Detect which cell encompasses the target text, then output its [x, y] center coordinate. 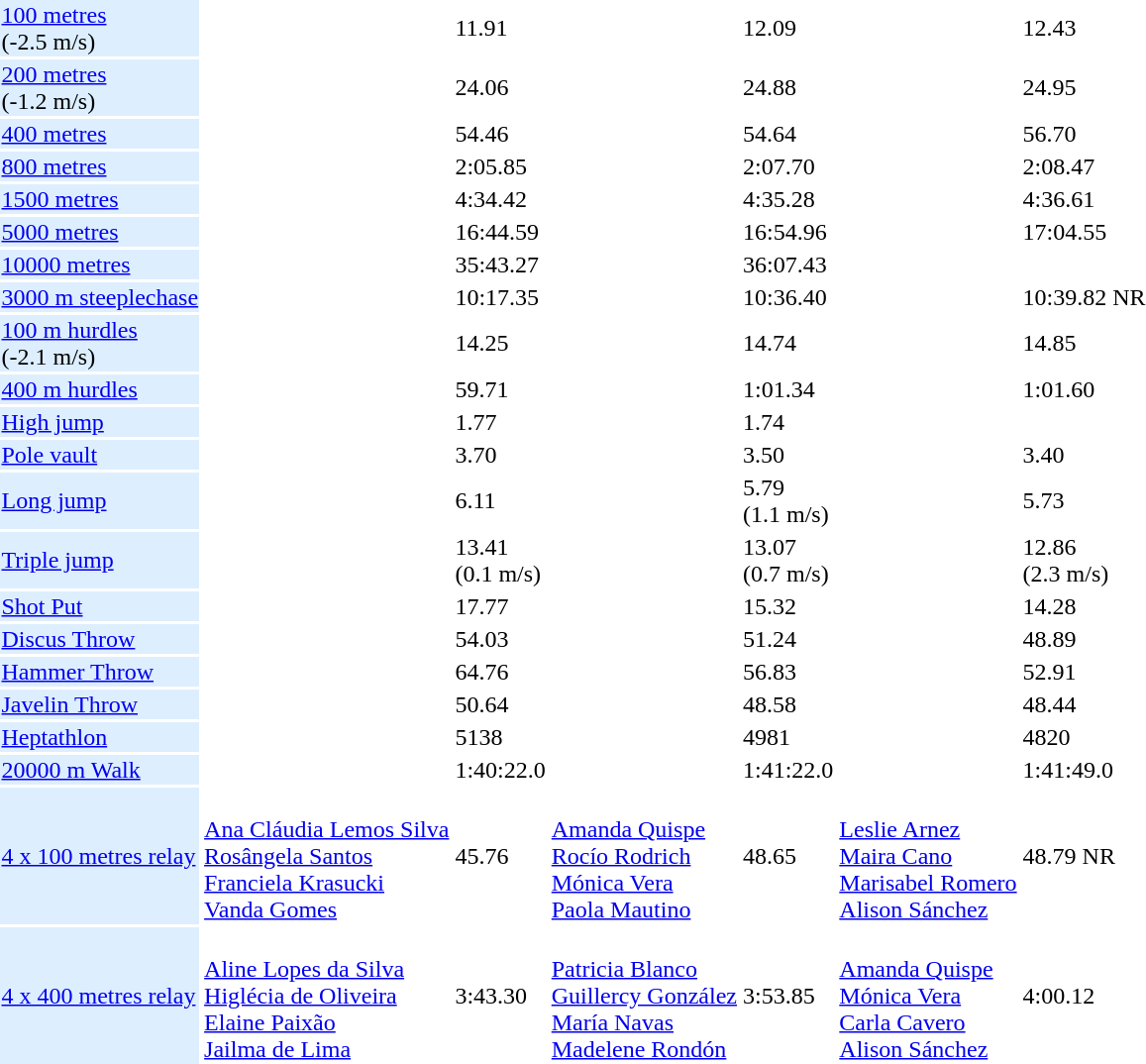
1500 metres [100, 199]
48.65 [787, 856]
3:53.85 [787, 996]
50.64 [500, 704]
1.74 [787, 422]
High jump [100, 422]
36:07.43 [787, 265]
3.70 [500, 455]
16:44.59 [500, 232]
2:05.85 [500, 166]
Aline Lopes da Silva Higlécia de Oliveira Elaine Paixão Jailma de Lima [327, 996]
12.09 [787, 28]
4981 [787, 737]
15.32 [787, 606]
10:36.40 [787, 297]
59.71 [500, 389]
4:34.42 [500, 199]
64.76 [500, 672]
3.50 [787, 455]
5000 metres [100, 232]
Shot Put [100, 606]
Discus Throw [100, 639]
4 x 400 metres relay [100, 996]
100 metres (-2.5 m/s) [100, 28]
Ana Cláudia Lemos Silva Rosângela Santos Franciela Krasucki Vanda Gomes [327, 856]
1.77 [500, 422]
Amanda Quispe Mónica Vera Carla Cavero Alison Sánchez [928, 996]
1:40:22.0 [500, 770]
1:41:22.0 [787, 770]
54.46 [500, 134]
13.07 (0.7 m/s) [787, 561]
Long jump [100, 501]
6.11 [500, 501]
54.03 [500, 639]
56.83 [787, 672]
5.79 (1.1 m/s) [787, 501]
17.77 [500, 606]
54.64 [787, 134]
800 metres [100, 166]
20000 m Walk [100, 770]
3000 m steeplechase [100, 297]
45.76 [500, 856]
51.24 [787, 639]
4 x 100 metres relay [100, 856]
Hammer Throw [100, 672]
14.74 [787, 343]
Leslie Arnez Maira Cano Marisabel Romero Alison Sánchez [928, 856]
10000 metres [100, 265]
Heptathlon [100, 737]
1:01.34 [787, 389]
4:35.28 [787, 199]
24.88 [787, 87]
Patricia Blanco Guillercy González María Navas Madelene Rondón [644, 996]
Amanda Quispe Rocío Rodrich Mónica Vera Paola Mautino [644, 856]
48.58 [787, 704]
Javelin Throw [100, 704]
400 metres [100, 134]
400 m hurdles [100, 389]
35:43.27 [500, 265]
10:17.35 [500, 297]
14.25 [500, 343]
13.41 (0.1 m/s) [500, 561]
200 metres (-1.2 m/s) [100, 87]
Triple jump [100, 561]
Pole vault [100, 455]
100 m hurdles (-2.1 m/s) [100, 343]
24.06 [500, 87]
16:54.96 [787, 232]
2:07.70 [787, 166]
3:43.30 [500, 996]
11.91 [500, 28]
5138 [500, 737]
